Find where the given text appears and provide that cell's center as [x, y] coordinate. 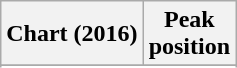
Chart (2016) [72, 34]
Peak position [189, 34]
